Return the [x, y] coordinate for the center point of the cell that contains the specified text.  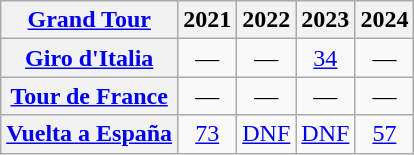
73 [208, 134]
2021 [208, 20]
2024 [384, 20]
2022 [266, 20]
34 [326, 58]
Grand Tour [90, 20]
57 [384, 134]
Vuelta a España [90, 134]
Tour de France [90, 96]
Giro d'Italia [90, 58]
2023 [326, 20]
